Locate the cell with the specified text and output its [X, Y] center coordinate. 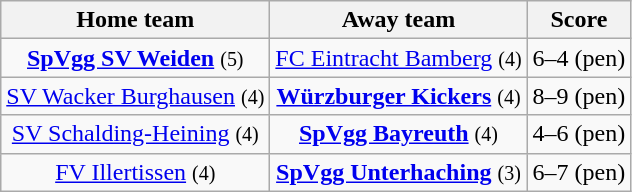
FC Eintracht Bamberg (4) [398, 58]
8–9 (pen) [579, 96]
6–7 (pen) [579, 172]
SpVgg SV Weiden (5) [136, 58]
SV Schalding-Heining (4) [136, 134]
Away team [398, 20]
FV Illertissen (4) [136, 172]
Würzburger Kickers (4) [398, 96]
SpVgg Bayreuth (4) [398, 134]
SpVgg Unterhaching (3) [398, 172]
4–6 (pen) [579, 134]
Home team [136, 20]
6–4 (pen) [579, 58]
SV Wacker Burghausen (4) [136, 96]
Score [579, 20]
